Return the (x, y) coordinate for the center point of the cell that contains the specified text.  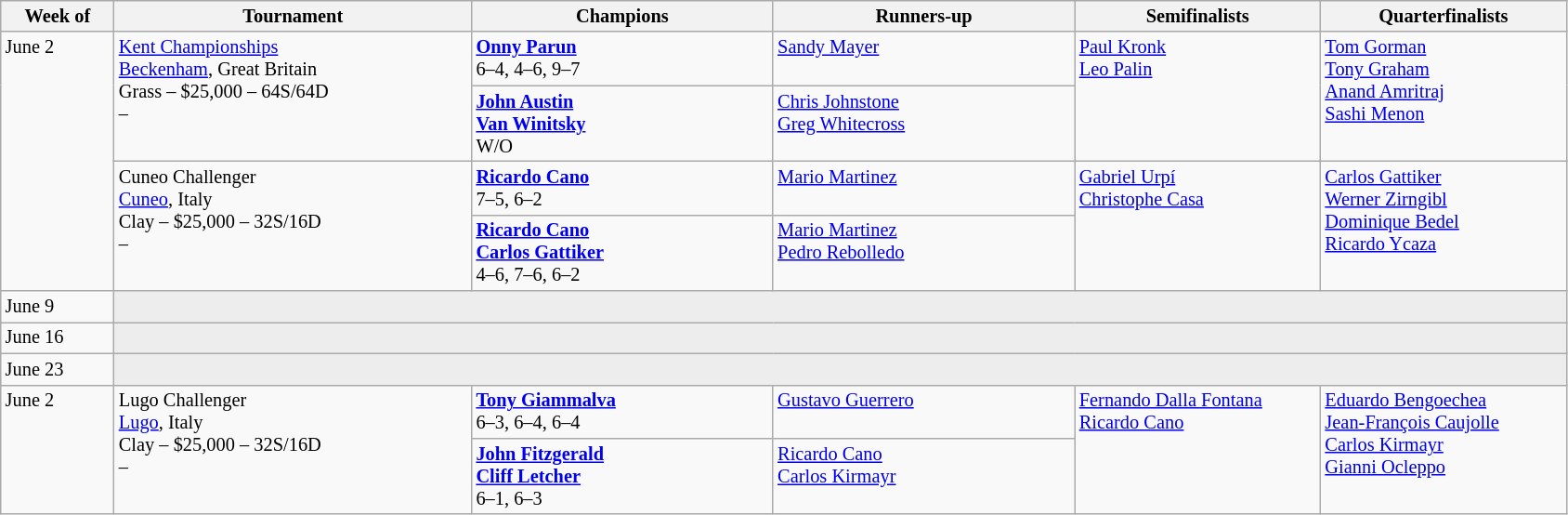
Runners-up (923, 16)
Gustavo Guerrero (923, 412)
June 16 (58, 337)
Tom Gorman Tony Graham Anand Amritraj Sashi Menon (1444, 97)
June 23 (58, 369)
Week of (58, 16)
Paul Kronk Leo Palin (1198, 97)
Semifinalists (1198, 16)
Gabriel Urpí Christophe Casa (1198, 225)
Eduardo Bengoechea Jean-François Caujolle Carlos Kirmayr Gianni Ocleppo (1444, 450)
Cuneo Challenger Cuneo, ItalyClay – $25,000 – 32S/16D – (294, 225)
Kent Championships Beckenham, Great BritainGrass – $25,000 – 64S/64D – (294, 97)
Onny Parun 6–4, 4–6, 9–7 (622, 59)
Quarterfinalists (1444, 16)
Mario Martinez (923, 188)
Fernando Dalla Fontana Ricardo Cano (1198, 450)
Sandy Mayer (923, 59)
Ricardo Cano 7–5, 6–2 (622, 188)
Ricardo Cano Carlos Kirmayr (923, 476)
June 9 (58, 307)
John Fitzgerald Cliff Letcher6–1, 6–3 (622, 476)
John Austin Van Winitsky W/O (622, 124)
Carlos Gattiker Werner Zirngibl Dominique Bedel Ricardo Ycaza (1444, 225)
Tony Giammalva 6–3, 6–4, 6–4 (622, 412)
Mario Martinez Pedro Rebolledo (923, 253)
Ricardo Cano Carlos Gattiker4–6, 7–6, 6–2 (622, 253)
Lugo ChallengerLugo, ItalyClay – $25,000 – 32S/16D – (294, 450)
Tournament (294, 16)
Champions (622, 16)
Chris Johnstone Greg Whitecross (923, 124)
